Determine the [x, y] coordinate at the center of the cell enclosing the given text.  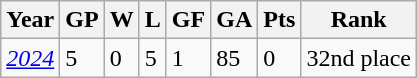
85 [234, 58]
GF [188, 20]
GA [234, 20]
Pts [280, 20]
Rank [359, 20]
L [152, 20]
2024 [30, 58]
32nd place [359, 58]
GP [82, 20]
Year [30, 20]
W [122, 20]
1 [188, 58]
